Extract the [x, y] coordinate from the center of the cell holding the provided text.  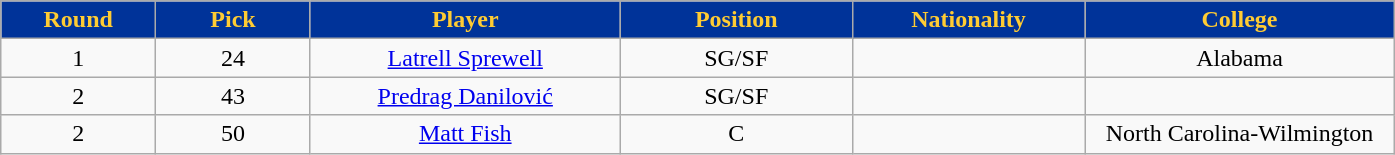
C [736, 134]
Round [78, 20]
College [1240, 20]
50 [234, 134]
Pick [234, 20]
Player [465, 20]
24 [234, 58]
Latrell Sprewell [465, 58]
Nationality [968, 20]
Matt Fish [465, 134]
1 [78, 58]
Alabama [1240, 58]
Predrag Danilović [465, 96]
43 [234, 96]
North Carolina-Wilmington [1240, 134]
Position [736, 20]
